Return [x, y] of the center of cell containing provided text 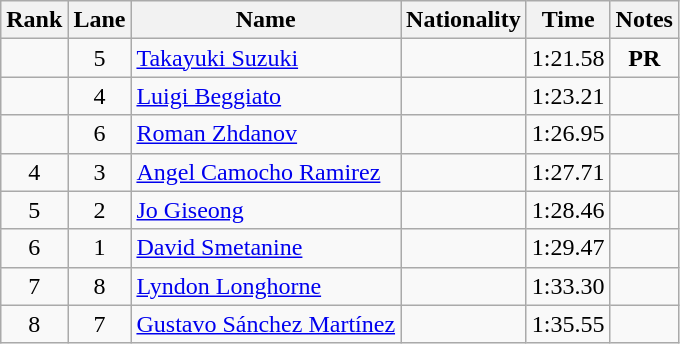
Name [266, 20]
David Smetanine [266, 248]
Gustavo Sánchez Martínez [266, 324]
1:28.46 [568, 210]
3 [100, 172]
Lyndon Longhorne [266, 286]
2 [100, 210]
1:33.30 [568, 286]
Rank [34, 20]
1:27.71 [568, 172]
Jo Giseong [266, 210]
PR [644, 58]
Nationality [464, 20]
Notes [644, 20]
Lane [100, 20]
1:23.21 [568, 96]
1:21.58 [568, 58]
1 [100, 248]
1:35.55 [568, 324]
Luigi Beggiato [266, 96]
Roman Zhdanov [266, 134]
Angel Camocho Ramirez [266, 172]
1:29.47 [568, 248]
Time [568, 20]
1:26.95 [568, 134]
Takayuki Suzuki [266, 58]
